Provide the (X, Y) coordinate of the cell's center where the given text is located.  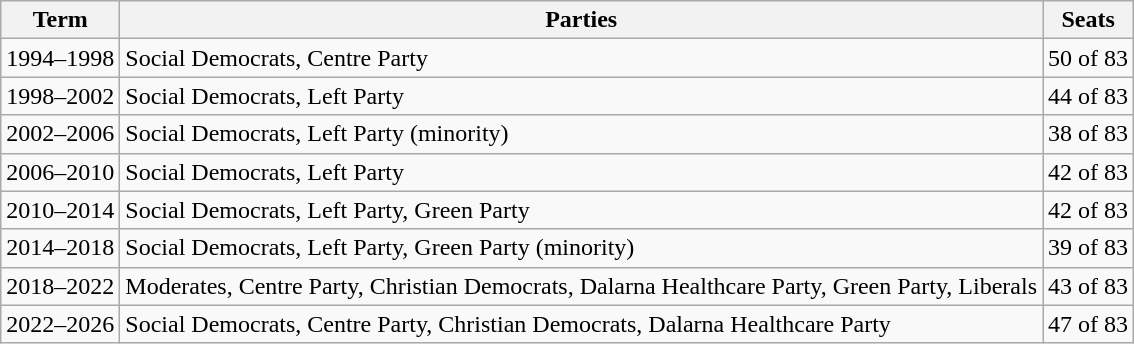
Social Democrats, Centre Party, Christian Democrats, Dalarna Healthcare Party (582, 324)
2022–2026 (60, 324)
44 of 83 (1088, 96)
Parties (582, 20)
1998–2002 (60, 96)
1994–1998 (60, 58)
43 of 83 (1088, 286)
50 of 83 (1088, 58)
Social Democrats, Left Party, Green Party (minority) (582, 248)
39 of 83 (1088, 248)
Social Democrats, Left Party, Green Party (582, 210)
38 of 83 (1088, 134)
Seats (1088, 20)
2014–2018 (60, 248)
47 of 83 (1088, 324)
2002–2006 (60, 134)
2006–2010 (60, 172)
Moderates, Centre Party, Christian Democrats, Dalarna Healthcare Party, Green Party, Liberals (582, 286)
2010–2014 (60, 210)
Social Democrats, Centre Party (582, 58)
2018–2022 (60, 286)
Social Democrats, Left Party (minority) (582, 134)
Term (60, 20)
